Find where the given text appears and provide that cell's center as [X, Y] coordinate. 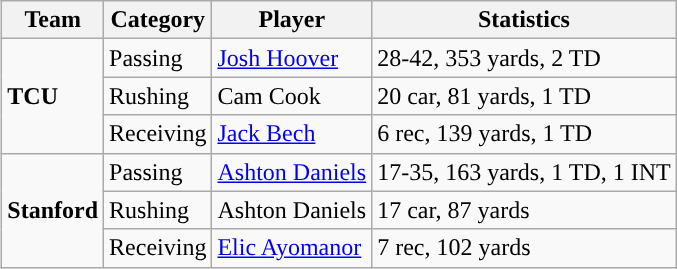
Player [292, 20]
Elic Ayomanor [292, 248]
Statistics [524, 20]
TCU [53, 96]
Josh Hoover [292, 58]
Jack Bech [292, 134]
Team [53, 20]
7 rec, 102 yards [524, 248]
17 car, 87 yards [524, 210]
Stanford [53, 210]
6 rec, 139 yards, 1 TD [524, 134]
Cam Cook [292, 96]
17-35, 163 yards, 1 TD, 1 INT [524, 172]
Category [158, 20]
20 car, 81 yards, 1 TD [524, 96]
28-42, 353 yards, 2 TD [524, 58]
